Extract the (X, Y) coordinate from the center of the cell holding the provided text.  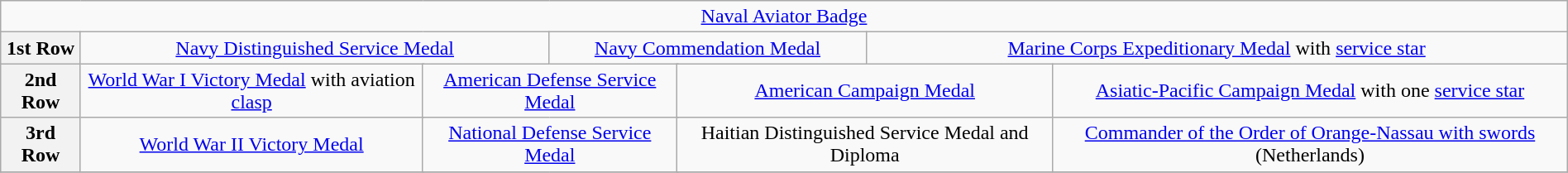
World War I Victory Medal with aviation clasp (251, 91)
American Defense Service Medal (550, 91)
World War II Victory Medal (251, 144)
1st Row (41, 48)
American Campaign Medal (865, 91)
Navy Distinguished Service Medal (314, 48)
National Defense Service Medal (550, 144)
Asiatic-Pacific Campaign Medal with one service star (1310, 91)
Commander of the Order of Orange-Nassau with swords (Netherlands) (1310, 144)
Haitian Distinguished Service Medal and Diploma (865, 144)
2nd Row (41, 91)
3rd Row (41, 144)
Navy Commendation Medal (708, 48)
Naval Aviator Badge (784, 17)
Marine Corps Expeditionary Medal with service star (1217, 48)
